Scan for the cell matching the given text and deliver its (X, Y) coordinate at center. 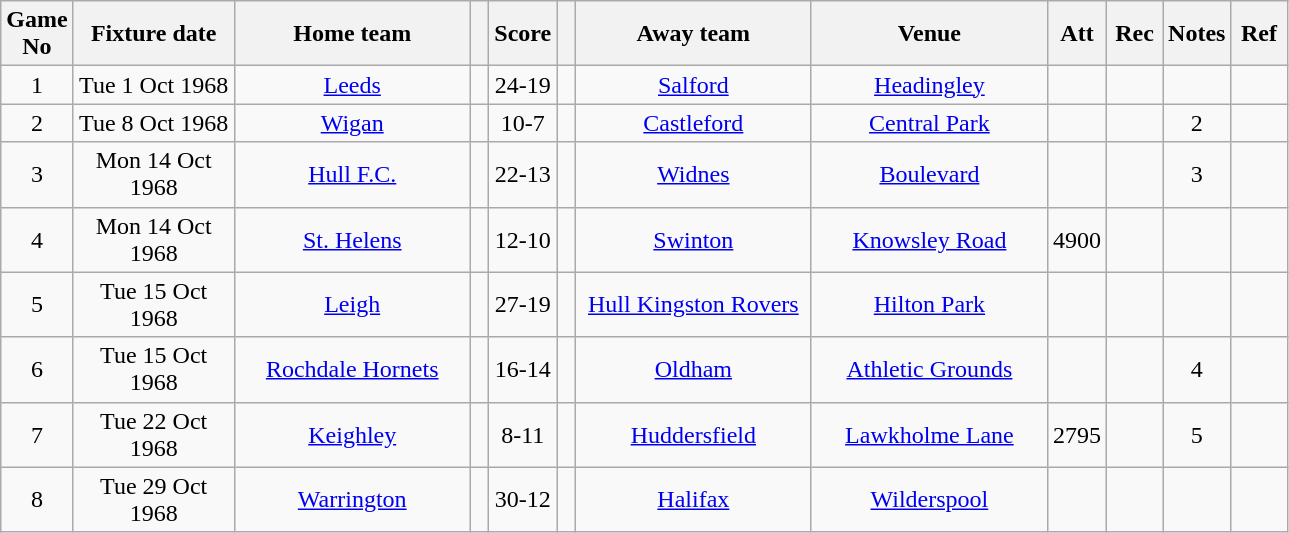
Athletic Grounds (929, 370)
24-19 (523, 85)
Tue 8 Oct 1968 (154, 123)
Venue (929, 34)
Keighley (352, 434)
Widnes (693, 174)
Att (1076, 34)
Rochdale Hornets (352, 370)
Tue 22 Oct 1968 (154, 434)
Hilton Park (929, 304)
Leeds (352, 85)
Swinton (693, 240)
Knowsley Road (929, 240)
30-12 (523, 500)
Tue 29 Oct 1968 (154, 500)
4900 (1076, 240)
2795 (1076, 434)
Hull Kingston Rovers (693, 304)
St. Helens (352, 240)
Wilderspool (929, 500)
Game No (37, 34)
Leigh (352, 304)
Huddersfield (693, 434)
Tue 1 Oct 1968 (154, 85)
Fixture date (154, 34)
16-14 (523, 370)
Hull F.C. (352, 174)
27-19 (523, 304)
Salford (693, 85)
Boulevard (929, 174)
Castleford (693, 123)
6 (37, 370)
Wigan (352, 123)
Away team (693, 34)
8 (37, 500)
Headingley (929, 85)
Score (523, 34)
12-10 (523, 240)
Rec (1135, 34)
22-13 (523, 174)
Ref (1259, 34)
Warrington (352, 500)
8-11 (523, 434)
1 (37, 85)
7 (37, 434)
10-7 (523, 123)
Notes (1197, 34)
Halifax (693, 500)
Lawkholme Lane (929, 434)
Home team (352, 34)
Oldham (693, 370)
Central Park (929, 123)
